Detect which cell encompasses the target text, then output its (x, y) center coordinate. 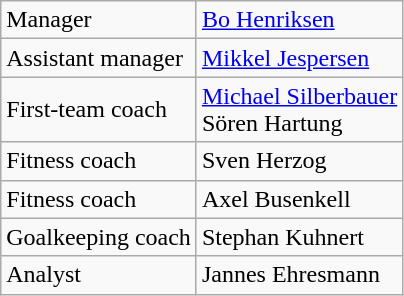
Assistant manager (99, 58)
Goalkeeping coach (99, 237)
Axel Busenkell (299, 199)
Manager (99, 20)
Sven Herzog (299, 161)
Jannes Ehresmann (299, 275)
Bo Henriksen (299, 20)
Michael Silberbauer Sören Hartung (299, 110)
First-team coach (99, 110)
Stephan Kuhnert (299, 237)
Mikkel Jespersen (299, 58)
Analyst (99, 275)
